Return (x, y) of the center of cell containing provided text 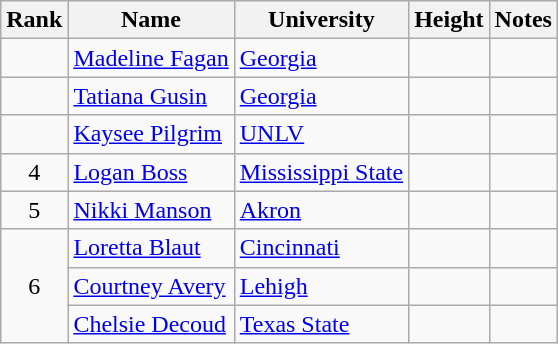
Lehigh (321, 286)
Akron (321, 210)
Height (449, 20)
Chelsie Decoud (151, 324)
Madeline Fagan (151, 58)
UNLV (321, 134)
Texas State (321, 324)
Courtney Avery (151, 286)
4 (34, 172)
Cincinnati (321, 248)
Kaysee Pilgrim (151, 134)
Loretta Blaut (151, 248)
Tatiana Gusin (151, 96)
University (321, 20)
Notes (523, 20)
Rank (34, 20)
Name (151, 20)
5 (34, 210)
6 (34, 286)
Logan Boss (151, 172)
Nikki Manson (151, 210)
Mississippi State (321, 172)
